Output the [X, Y] coordinate of the center of the cell containing the given text.  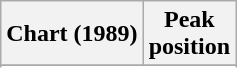
Chart (1989) [72, 34]
Peakposition [189, 34]
